Detect which cell encompasses the target text, then output its (x, y) center coordinate. 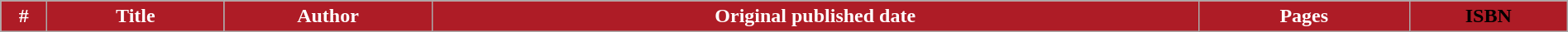
Title (136, 16)
ISBN (1489, 16)
Author (327, 16)
Pages (1303, 16)
# (24, 16)
Original published date (815, 16)
